Extract the [x, y] coordinate from the center of the cell holding the provided text.  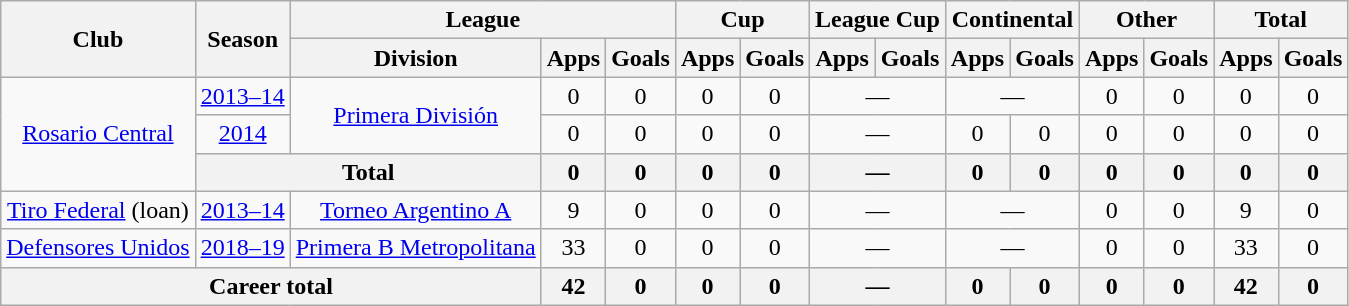
Cup [742, 20]
Tiro Federal (loan) [98, 210]
Primera División [416, 115]
Other [1146, 20]
Club [98, 39]
Torneo Argentino A [416, 210]
Season [242, 39]
League Cup [878, 20]
2018–19 [242, 248]
Primera B Metropolitana [416, 248]
Continental [1012, 20]
Career total [271, 286]
Division [416, 58]
Defensores Unidos [98, 248]
League [482, 20]
Rosario Central [98, 134]
2014 [242, 134]
